Search for the cell housing the specified text and yield its (x, y) center coordinate. 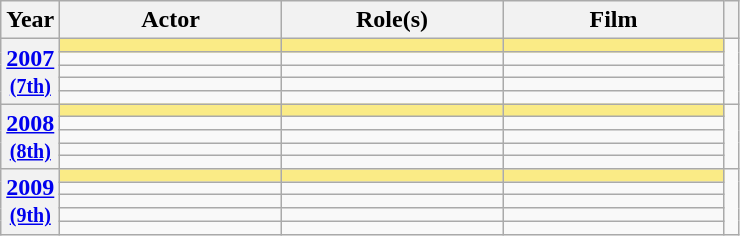
Year (30, 20)
Film (614, 20)
2007 (7th) (30, 72)
2009 (9th) (30, 202)
Actor (170, 20)
Role(s) (392, 20)
2008 (8th) (30, 136)
